Return the (X, Y) coordinate for the center point of the cell that contains the specified text.  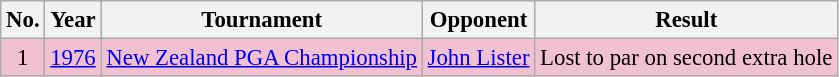
No. (23, 20)
Lost to par on second extra hole (686, 58)
Result (686, 20)
New Zealand PGA Championship (262, 58)
Opponent (478, 20)
1976 (73, 58)
Tournament (262, 20)
Year (73, 20)
1 (23, 58)
John Lister (478, 58)
